Find where the given text appears and provide that cell's center as [X, Y] coordinate. 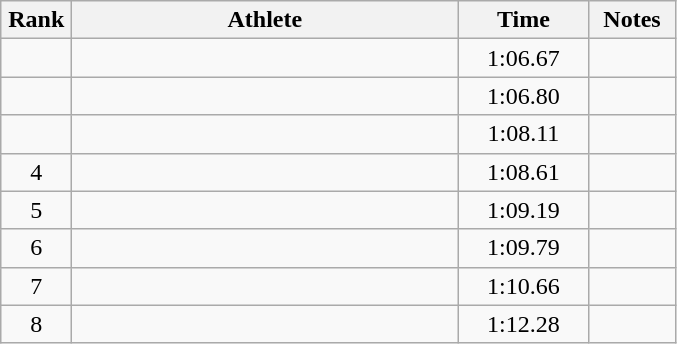
Athlete [265, 20]
6 [36, 248]
1:12.28 [524, 324]
1:06.80 [524, 96]
1:09.19 [524, 210]
1:06.67 [524, 58]
1:09.79 [524, 248]
7 [36, 286]
1:10.66 [524, 286]
8 [36, 324]
5 [36, 210]
Time [524, 20]
Notes [632, 20]
Rank [36, 20]
4 [36, 172]
1:08.11 [524, 134]
1:08.61 [524, 172]
